Pinpoint the cell where the given text exists, returning its (x, y) midpoint coordinate. 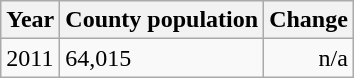
County population (162, 20)
Year (30, 20)
2011 (30, 58)
Change (309, 20)
64,015 (162, 58)
n/a (309, 58)
